Determine the (x, y) coordinate at the center of the cell enclosing the given text.  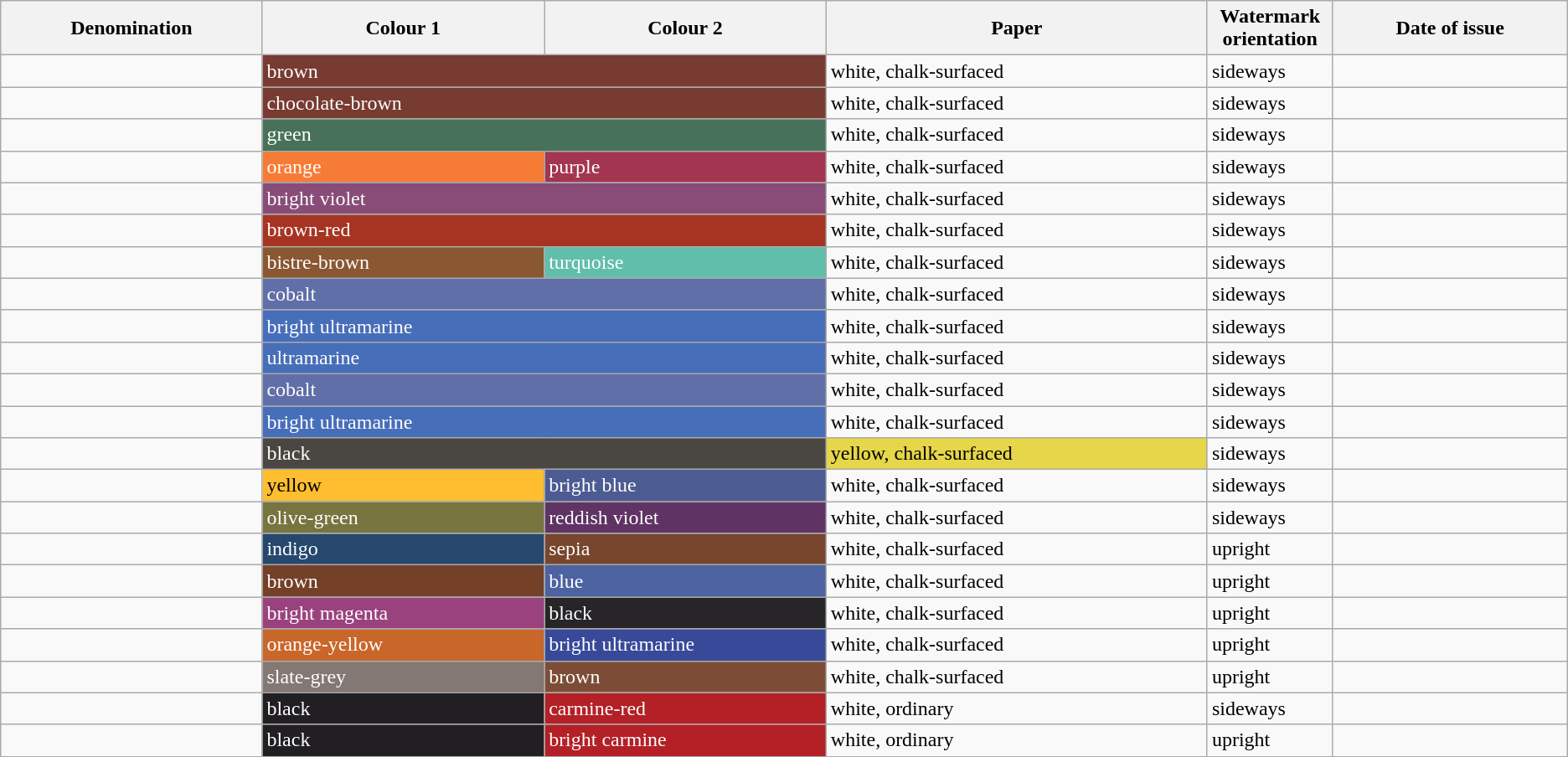
purple (685, 167)
Paper (1017, 28)
Colour 1 (404, 28)
Date of issue (1450, 28)
Denomination (132, 28)
yellow (404, 486)
slate-grey (404, 677)
Watermark orientation (1270, 28)
bright violet (544, 198)
olive-green (404, 518)
bistre-brown (404, 262)
reddish violet (685, 518)
indigo (404, 549)
bright magenta (404, 613)
ultramarine (544, 358)
Colour 2 (685, 28)
turquoise (685, 262)
green (544, 135)
bright blue (685, 486)
carmine-red (685, 708)
orange (404, 167)
yellow, chalk-surfaced (1017, 454)
bright carmine (685, 740)
orange-yellow (404, 645)
blue (685, 581)
sepia (685, 549)
brown-red (544, 230)
chocolate-brown (544, 103)
